From the cell containing the given text, extract its center point as [x, y] coordinate. 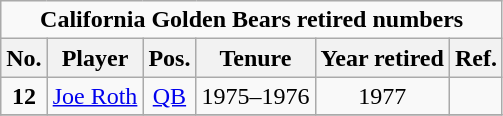
Year retired [382, 58]
Ref. [476, 58]
12 [24, 96]
No. [24, 58]
1975–1976 [256, 96]
1977 [382, 96]
Pos. [170, 58]
Tenure [256, 58]
California Golden Bears retired numbers [252, 20]
Joe Roth [95, 96]
QB [170, 96]
Player [95, 58]
